From the cell containing the given text, extract its center point as (x, y) coordinate. 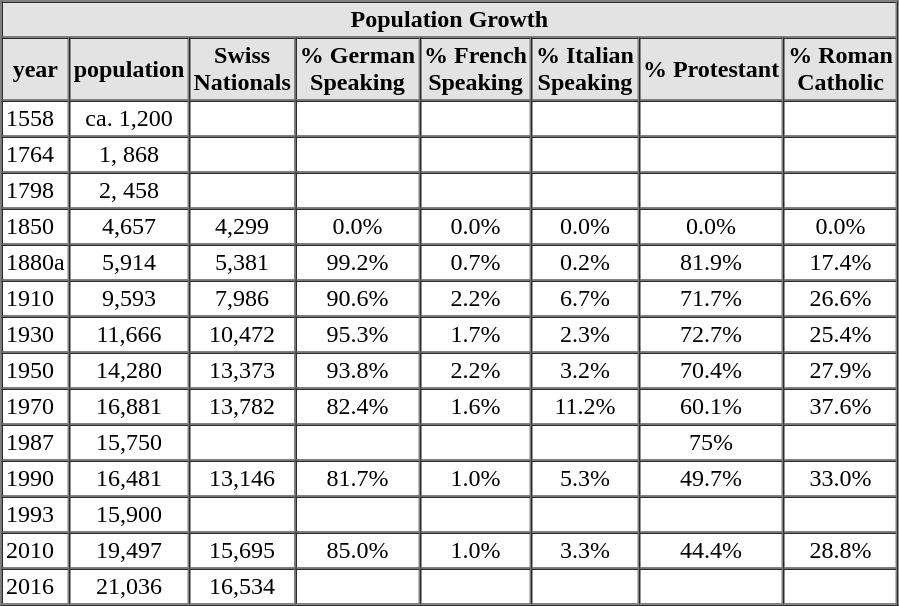
49.7% (710, 478)
15,900 (129, 514)
90.6% (357, 298)
1930 (36, 334)
3.3% (584, 550)
1798 (36, 190)
2016 (36, 586)
4,657 (129, 226)
0.2% (584, 262)
5,914 (129, 262)
70.4% (710, 370)
72.7% (710, 334)
1.6% (476, 406)
44.4% (710, 550)
1993 (36, 514)
81.9% (710, 262)
1850 (36, 226)
1987 (36, 442)
population (129, 70)
ca. 1,200 (129, 118)
37.6% (841, 406)
27.9% (841, 370)
15,695 (242, 550)
1990 (36, 478)
5.3% (584, 478)
2010 (36, 550)
15,750 (129, 442)
82.4% (357, 406)
1.7% (476, 334)
1558 (36, 118)
1970 (36, 406)
1764 (36, 154)
% French Speaking (476, 70)
81.7% (357, 478)
21,036 (129, 586)
60.1% (710, 406)
19,497 (129, 550)
2.3% (584, 334)
71.7% (710, 298)
9,593 (129, 298)
13,146 (242, 478)
10,472 (242, 334)
1910 (36, 298)
28.8% (841, 550)
7,986 (242, 298)
Population Growth (450, 20)
4,299 (242, 226)
2, 458 (129, 190)
17.4% (841, 262)
1950 (36, 370)
75% (710, 442)
16,881 (129, 406)
6.7% (584, 298)
% Italian Speaking (584, 70)
year (36, 70)
Swiss Nationals (242, 70)
13,373 (242, 370)
33.0% (841, 478)
% German Speaking (357, 70)
26.6% (841, 298)
11,666 (129, 334)
0.7% (476, 262)
1880a (36, 262)
% Roman Catholic (841, 70)
3.2% (584, 370)
99.2% (357, 262)
25.4% (841, 334)
85.0% (357, 550)
% Protestant (710, 70)
14,280 (129, 370)
16,481 (129, 478)
16,534 (242, 586)
5,381 (242, 262)
95.3% (357, 334)
1, 868 (129, 154)
13,782 (242, 406)
11.2% (584, 406)
93.8% (357, 370)
